Search for the cell housing the specified text and yield its [X, Y] center coordinate. 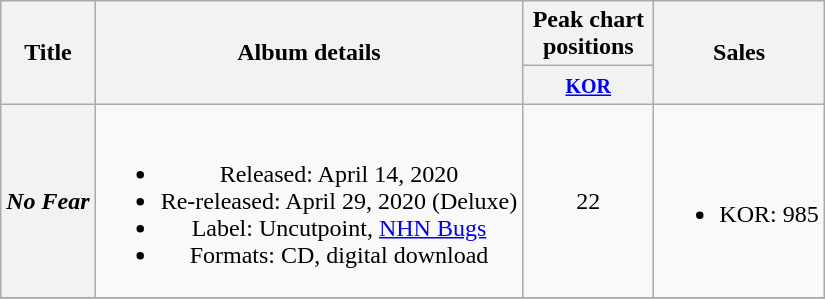
22 [588, 201]
KOR: 985 [739, 201]
KOR [588, 85]
No Fear [48, 201]
Album details [309, 52]
Sales [739, 52]
Released: April 14, 2020Re-released: April 29, 2020 (Deluxe)Label: Uncutpoint, NHN BugsFormats: CD, digital download [309, 201]
Title [48, 52]
Peak chart positions [588, 34]
